Capture the cell that displays the provided text and extract its (X, Y) central coordinate. 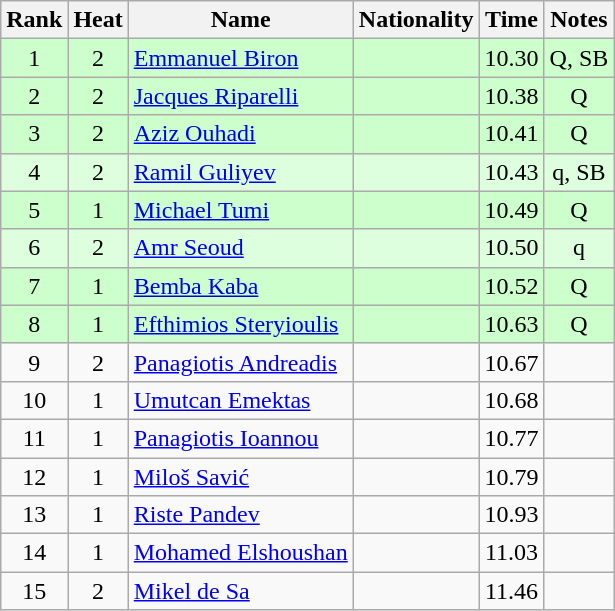
q, SB (579, 172)
10.38 (512, 96)
Umutcan Emektas (240, 400)
Aziz Ouhadi (240, 134)
10.49 (512, 210)
Miloš Savić (240, 477)
q (579, 248)
Ramil Guliyev (240, 172)
4 (34, 172)
10 (34, 400)
10.30 (512, 58)
Bemba Kaba (240, 286)
13 (34, 515)
10.93 (512, 515)
Rank (34, 20)
15 (34, 591)
Riste Pandev (240, 515)
Jacques Riparelli (240, 96)
12 (34, 477)
Michael Tumi (240, 210)
Emmanuel Biron (240, 58)
Time (512, 20)
10.50 (512, 248)
Amr Seoud (240, 248)
10.41 (512, 134)
10.79 (512, 477)
Panagiotis Ioannou (240, 438)
Panagiotis Andreadis (240, 362)
5 (34, 210)
11 (34, 438)
8 (34, 324)
10.63 (512, 324)
Name (240, 20)
10.43 (512, 172)
10.67 (512, 362)
Heat (98, 20)
Nationality (416, 20)
10.77 (512, 438)
Mohamed Elshoushan (240, 553)
Efthimios Steryioulis (240, 324)
11.03 (512, 553)
Q, SB (579, 58)
14 (34, 553)
10.68 (512, 400)
3 (34, 134)
10.52 (512, 286)
9 (34, 362)
11.46 (512, 591)
6 (34, 248)
Mikel de Sa (240, 591)
Notes (579, 20)
7 (34, 286)
